Capture the cell that displays the provided text and extract its (X, Y) central coordinate. 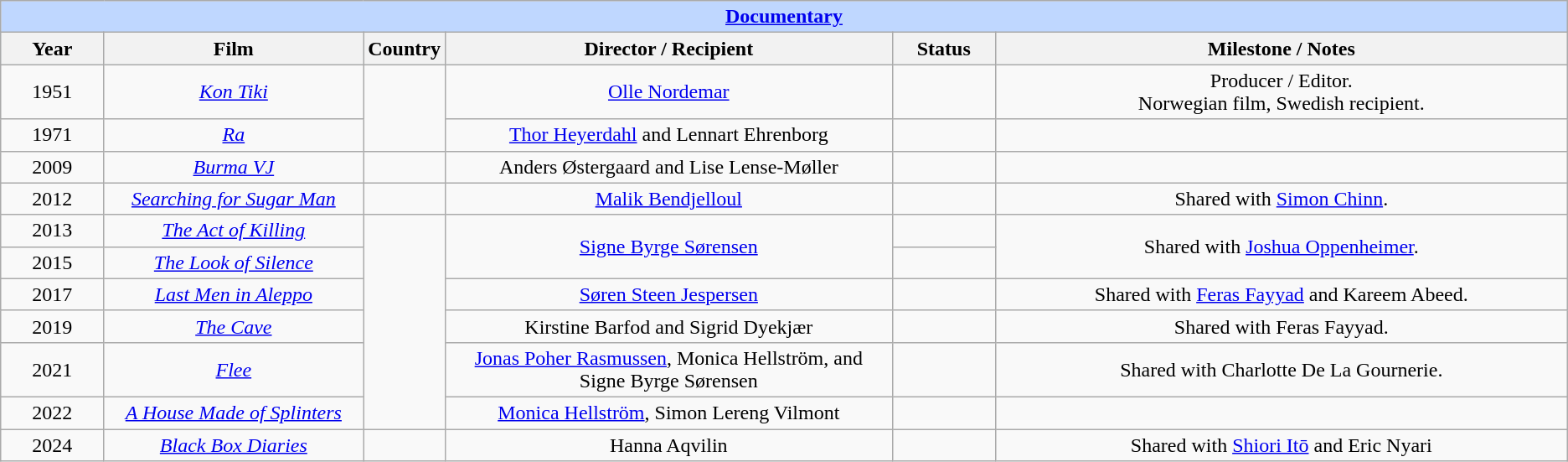
Ra (234, 135)
Shared with Charlotte De La Gournerie. (1282, 369)
2024 (52, 445)
Shared with Feras Fayyad. (1282, 326)
2012 (52, 199)
Hanna Aqvilin (668, 445)
Burma VJ (234, 167)
Kon Tiki (234, 92)
Flee (234, 369)
Malik Bendjelloul (668, 199)
Thor Heyerdahl and Lennart Ehrenborg (668, 135)
Shared with Joshua Oppenheimer. (1282, 247)
2021 (52, 369)
Shared with Shiori Itō and Eric Nyari (1282, 445)
Status (943, 49)
2015 (52, 262)
1951 (52, 92)
Olle Nordemar (668, 92)
Country (405, 49)
The Look of Silence (234, 262)
Anders Østergaard and Lise Lense-Møller (668, 167)
The Cave (234, 326)
A House Made of Splinters (234, 413)
Documentary (784, 17)
Producer / Editor.Norwegian film, Swedish recipient. (1282, 92)
Searching for Sugar Man (234, 199)
Signe Byrge Sørensen (668, 247)
Kirstine Barfod and Sigrid Dyekjær (668, 326)
Shared with Simon Chinn. (1282, 199)
2013 (52, 231)
2017 (52, 294)
Last Men in Aleppo (234, 294)
1971 (52, 135)
Director / Recipient (668, 49)
Milestone / Notes (1282, 49)
Film (234, 49)
2022 (52, 413)
Monica Hellström, Simon Lereng Vilmont (668, 413)
2019 (52, 326)
Shared with Feras Fayyad and Kareem Abeed. (1282, 294)
Year (52, 49)
Black Box Diaries (234, 445)
2009 (52, 167)
Søren Steen Jespersen (668, 294)
Jonas Poher Rasmussen, Monica Hellström, and Signe Byrge Sørensen (668, 369)
The Act of Killing (234, 231)
